Search for the cell housing the specified text and yield its [x, y] center coordinate. 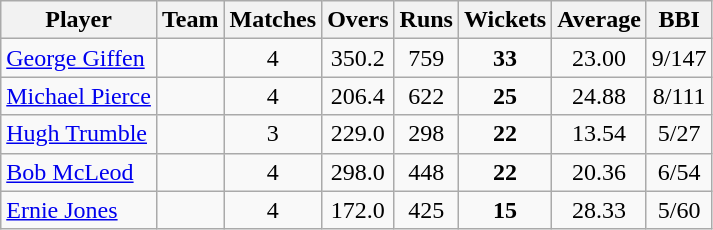
24.88 [600, 96]
206.4 [358, 96]
Player [79, 20]
Hugh Trumble [79, 134]
23.00 [600, 58]
9/147 [679, 58]
172.0 [358, 210]
Michael Pierce [79, 96]
Wickets [504, 20]
13.54 [600, 134]
20.36 [600, 172]
28.33 [600, 210]
Team [190, 20]
15 [504, 210]
298 [426, 134]
448 [426, 172]
5/60 [679, 210]
6/54 [679, 172]
3 [273, 134]
5/27 [679, 134]
350.2 [358, 58]
Runs [426, 20]
Bob McLeod [79, 172]
8/111 [679, 96]
425 [426, 210]
759 [426, 58]
25 [504, 96]
Ernie Jones [79, 210]
298.0 [358, 172]
622 [426, 96]
George Giffen [79, 58]
Overs [358, 20]
33 [504, 58]
Matches [273, 20]
Average [600, 20]
BBI [679, 20]
229.0 [358, 134]
